Output the (x, y) coordinate of the center of the cell containing the given text.  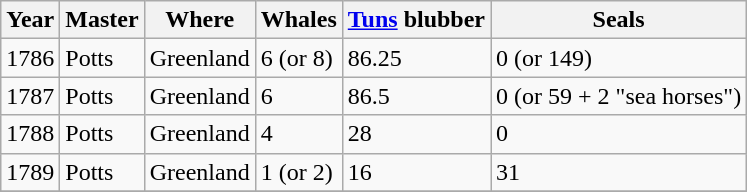
Whales (298, 20)
1 (or 2) (298, 172)
31 (619, 172)
16 (416, 172)
4 (298, 134)
86.5 (416, 96)
1787 (30, 96)
6 (298, 96)
Master (102, 20)
0 (619, 134)
Seals (619, 20)
1789 (30, 172)
0 (or 59 + 2 "sea horses") (619, 96)
Where (200, 20)
Year (30, 20)
Tuns blubber (416, 20)
86.25 (416, 58)
1786 (30, 58)
0 (or 149) (619, 58)
6 (or 8) (298, 58)
28 (416, 134)
1788 (30, 134)
